Detect which cell encompasses the target text, then output its (x, y) center coordinate. 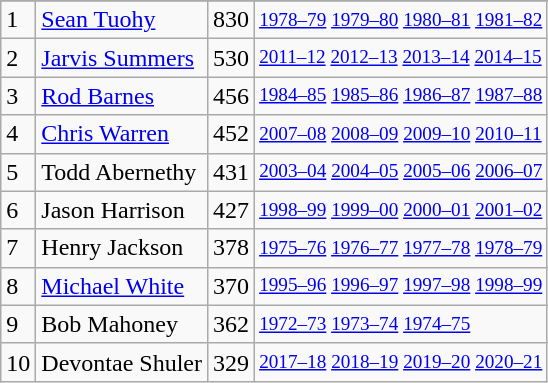
530 (230, 58)
456 (230, 96)
Rod Barnes (122, 96)
1998–99 1999–00 2000–01 2001–02 (401, 210)
2007–08 2008–09 2009–10 2010–11 (401, 134)
6 (18, 210)
Henry Jackson (122, 248)
Michael White (122, 286)
2017–18 2018–19 2019–20 2020–21 (401, 362)
Jarvis Summers (122, 58)
427 (230, 210)
1995–96 1996–97 1997–98 1998–99 (401, 286)
5 (18, 172)
329 (230, 362)
8 (18, 286)
1984–85 1985–86 1986–87 1987–88 (401, 96)
2003–04 2004–05 2005–06 2006–07 (401, 172)
Chris Warren (122, 134)
378 (230, 248)
3 (18, 96)
7 (18, 248)
362 (230, 324)
2011–12 2012–13 2013–14 2014–15 (401, 58)
4 (18, 134)
Todd Abernethy (122, 172)
1972–73 1973–74 1974–75 (401, 324)
1 (18, 20)
Devontae Shuler (122, 362)
Jason Harrison (122, 210)
1975–76 1976–77 1977–78 1978–79 (401, 248)
1978–79 1979–80 1980–81 1981–82 (401, 20)
10 (18, 362)
2 (18, 58)
9 (18, 324)
431 (230, 172)
Sean Tuohy (122, 20)
Bob Mahoney (122, 324)
452 (230, 134)
830 (230, 20)
370 (230, 286)
